Output the (x, y) coordinate of the center of the cell containing the given text.  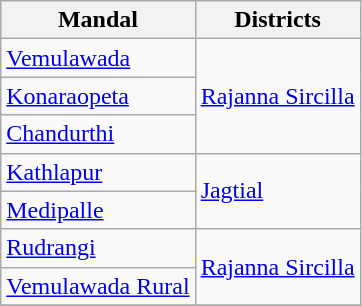
Vemulawada Rural (98, 286)
Kathlapur (98, 172)
Chandurthi (98, 134)
Medipalle (98, 210)
Districts (278, 20)
Mandal (98, 20)
Konaraopeta (98, 96)
Rudrangi (98, 248)
Vemulawada (98, 58)
Jagtial (278, 191)
